From the cell containing the given text, extract its center point as (x, y) coordinate. 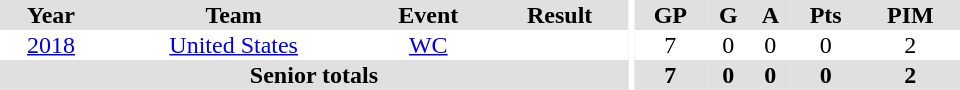
G (728, 15)
Senior totals (314, 75)
PIM (910, 15)
2018 (51, 45)
A (770, 15)
Result (560, 15)
Team (234, 15)
United States (234, 45)
GP (670, 15)
WC (428, 45)
Pts (826, 15)
Year (51, 15)
Event (428, 15)
